Capture the cell that displays the provided text and extract its [X, Y] central coordinate. 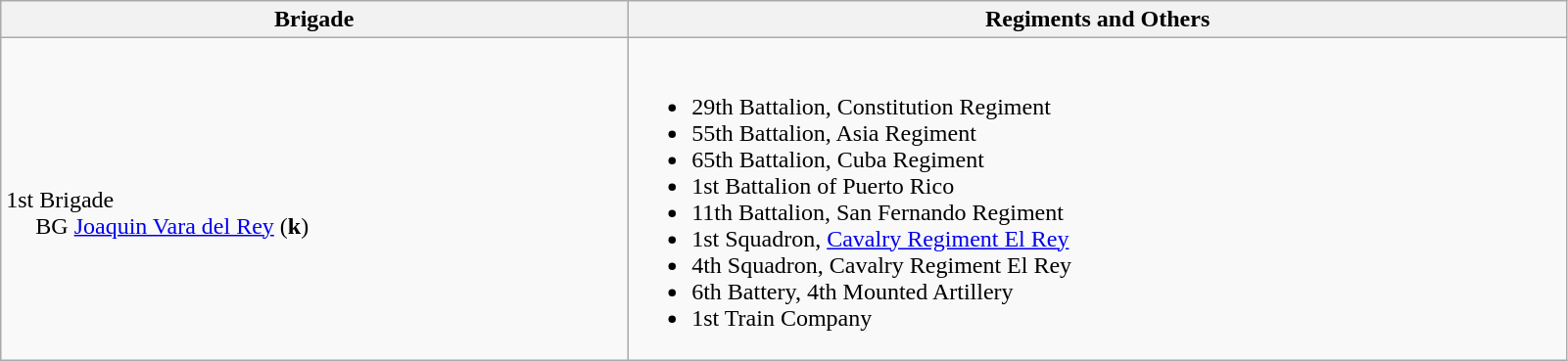
1st Brigade BG Joaquin Vara del Rey (k) [314, 200]
Regiments and Others [1098, 20]
Brigade [314, 20]
